Return the (X, Y) coordinate for the center point of the cell that contains the specified text.  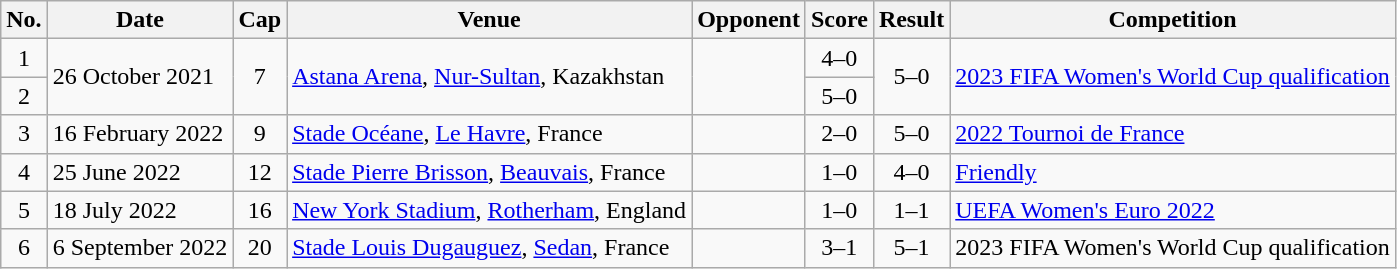
No. (24, 20)
Astana Arena, Nur-Sultan, Kazakhstan (490, 77)
Result (911, 20)
Date (140, 20)
2022 Tournoi de France (1173, 134)
16 February 2022 (140, 134)
UEFA Women's Euro 2022 (1173, 210)
Stade Pierre Brisson, Beauvais, France (490, 172)
Stade Louis Dugauguez, Sedan, France (490, 248)
Venue (490, 20)
3–1 (839, 248)
2–0 (839, 134)
7 (260, 77)
Cap (260, 20)
Score (839, 20)
9 (260, 134)
Friendly (1173, 172)
Stade Océane, Le Havre, France (490, 134)
3 (24, 134)
18 July 2022 (140, 210)
New York Stadium, Rotherham, England (490, 210)
26 October 2021 (140, 77)
Opponent (749, 20)
6 (24, 248)
20 (260, 248)
4 (24, 172)
5–1 (911, 248)
25 June 2022 (140, 172)
6 September 2022 (140, 248)
16 (260, 210)
5 (24, 210)
Competition (1173, 20)
1 (24, 58)
1–1 (911, 210)
2 (24, 96)
12 (260, 172)
